Search for the cell housing the specified text and yield its (X, Y) center coordinate. 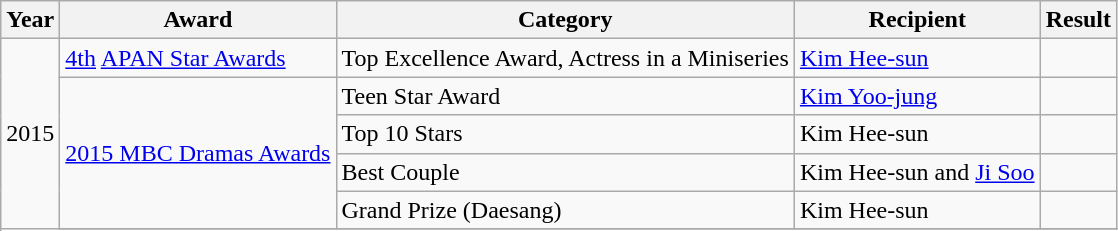
Category (565, 20)
2015 MBC Dramas Awards (198, 153)
Year (30, 20)
Best Couple (565, 172)
Award (198, 20)
Kim Yoo-jung (917, 96)
Teen Star Award (565, 96)
2015 (30, 134)
Kim Hee-sun and Ji Soo (917, 172)
Top Excellence Award, Actress in a Miniseries (565, 58)
Top 10 Stars (565, 134)
Result (1078, 20)
4th APAN Star Awards (198, 58)
Recipient (917, 20)
Grand Prize (Daesang) (565, 210)
